Output the [x, y] coordinate of the center of the cell containing the given text.  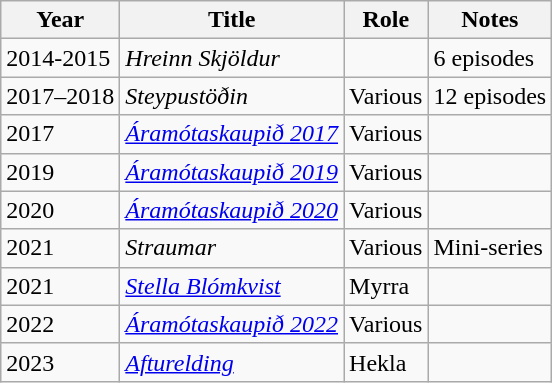
2017 [60, 134]
Notes [490, 20]
Year [60, 20]
Title [232, 20]
Stella Blómkvist [232, 286]
2022 [60, 324]
Straumar [232, 248]
2020 [60, 210]
Afturelding [232, 362]
2019 [60, 172]
Myrra [386, 286]
2017–2018 [60, 96]
Áramótaskaupið 2022 [232, 324]
Role [386, 20]
Áramótaskaupið 2020 [232, 210]
2023 [60, 362]
Steypustöðin [232, 96]
2014-2015 [60, 58]
6 episodes [490, 58]
Hreinn Skjöldur [232, 58]
12 episodes [490, 96]
Áramótaskaupið 2019 [232, 172]
Hekla [386, 362]
Áramótaskaupið 2017 [232, 134]
Mini-series [490, 248]
